For the text-containing cell, return its midpoint in (x, y) coordinate format. 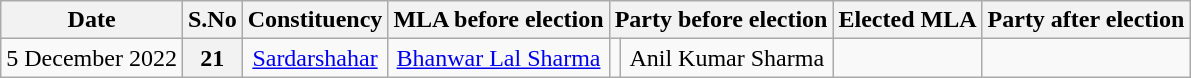
Anil Kumar Sharma (727, 58)
MLA before election (498, 20)
Elected MLA (908, 20)
Bhanwar Lal Sharma (498, 58)
Party after election (1086, 20)
Date (92, 20)
Sardarshahar (315, 58)
S.No (212, 20)
5 December 2022 (92, 58)
Constituency (315, 20)
Party before election (721, 20)
21 (212, 58)
